Return the (x, y) coordinate for the center point of the cell that contains the specified text.  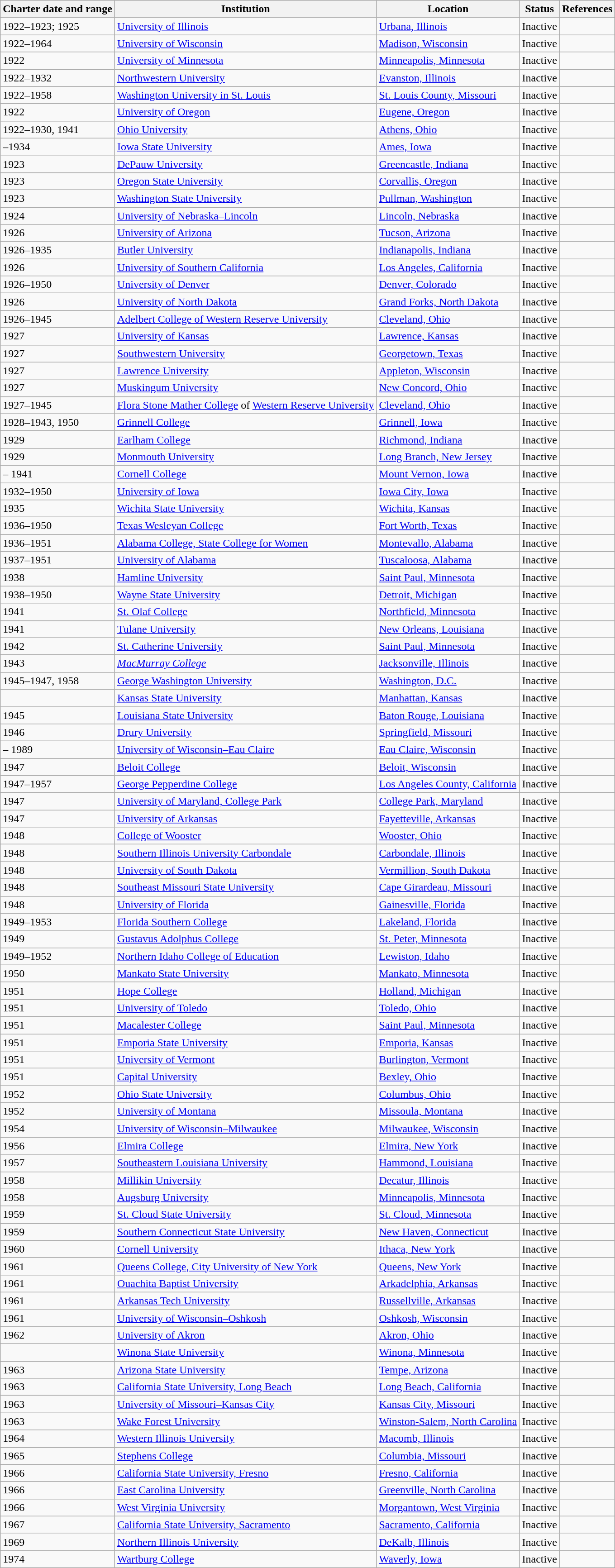
University of Alabama (245, 560)
Flora Stone Mather College of Western Reserve University (245, 405)
Columbia, Missouri (448, 1456)
University of Oregon (245, 112)
Macomb, Illinois (448, 1439)
1932–1950 (58, 491)
1922–1964 (58, 43)
1926–1935 (58, 250)
Oregon State University (245, 181)
Gustavus Adolphus College (245, 939)
Sacramento, California (448, 1525)
Iowa City, Iowa (448, 491)
1936–1951 (58, 543)
1926–1945 (58, 319)
Springfield, Missouri (448, 732)
Greencastle, Indiana (448, 164)
Winona State University (245, 1353)
Evanston, Illinois (448, 78)
1964 (58, 1439)
Kansas City, Missouri (448, 1404)
Lincoln, Nebraska (448, 216)
Holland, Michigan (448, 991)
New Orleans, Louisiana (448, 629)
Fayetteville, Arkansas (448, 819)
Charter date and range (58, 9)
University of Montana (245, 1111)
Winona, Minnesota (448, 1353)
Adelbert College of Western Reserve University (245, 319)
1945 (58, 715)
Emporia State University (245, 1042)
St. Cloud, Minnesota (448, 1215)
George Washington University (245, 681)
Grinnell, Iowa (448, 422)
Russellville, Arkansas (448, 1301)
Earlham College (245, 439)
Mount Vernon, Iowa (448, 474)
University of Southern California (245, 267)
Hamline University (245, 577)
Pullman, Washington (448, 198)
California State University, Sacramento (245, 1525)
Richmond, Indiana (448, 439)
Washington University in St. Louis (245, 95)
Drury University (245, 732)
California State University, Long Beach (245, 1387)
Tuscaloosa, Alabama (448, 560)
Beloit, Wisconsin (448, 767)
Eau Claire, Wisconsin (448, 749)
University of Wisconsin–Eau Claire (245, 749)
Tucson, Arizona (448, 233)
Vermillion, South Dakota (448, 870)
University of Wisconsin–Oshkosh (245, 1318)
Louisiana State University (245, 715)
Queens College, City University of New York (245, 1266)
1967 (58, 1525)
Denver, Colorado (448, 285)
1947–1957 (58, 784)
Milwaukee, Wisconsin (448, 1129)
Northwestern University (245, 78)
Southern Connecticut State University (245, 1232)
Urbana, Illinois (448, 26)
Los Angeles County, California (448, 784)
Toledo, Ohio (448, 1008)
Hammond, Louisiana (448, 1163)
Texas Wesleyan College (245, 526)
Greenville, North Carolina (448, 1490)
Ohio State University (245, 1094)
– 1989 (58, 749)
West Virginia University (245, 1507)
New Concord, Ohio (448, 388)
1942 (58, 646)
Western Illinois University (245, 1439)
Wartburg College (245, 1559)
1935 (58, 509)
1937–1951 (58, 560)
Wooster, Ohio (448, 836)
Butler University (245, 250)
University of Iowa (245, 491)
Georgetown, Texas (448, 353)
University of Nebraska–Lincoln (245, 216)
1949–1953 (58, 922)
Long Branch, New Jersey (448, 457)
St. Olaf College (245, 612)
Southeastern Louisiana University (245, 1163)
St. Catherine University (245, 646)
Florida Southern College (245, 922)
University of Missouri–Kansas City (245, 1404)
Oshkosh, Wisconsin (448, 1318)
University of Denver (245, 285)
Elmira, New York (448, 1146)
1965 (58, 1456)
1957 (58, 1163)
Washington State University (245, 198)
Indianapolis, Indiana (448, 250)
Mankato State University (245, 973)
Ames, Iowa (448, 147)
George Pepperdine College (245, 784)
Gainesville, Florida (448, 905)
Augsburg University (245, 1197)
Millikin University (245, 1180)
Cornell University (245, 1249)
Beloit College (245, 767)
1922–1932 (58, 78)
Status (539, 9)
Arizona State University (245, 1370)
MacMurray College (245, 663)
Northfield, Minnesota (448, 612)
1928–1943, 1950 (58, 422)
Wichita, Kansas (448, 509)
Madison, Wisconsin (448, 43)
University of South Dakota (245, 870)
Grinnell College (245, 422)
Los Angeles, California (448, 267)
St. Louis County, Missouri (448, 95)
St. Cloud State University (245, 1215)
Missoula, Montana (448, 1111)
Monmouth University (245, 457)
Decatur, Illinois (448, 1180)
Arkansas Tech University (245, 1301)
University of Arizona (245, 233)
Long Beach, California (448, 1387)
Carbondale, Illinois (448, 853)
1938–1950 (58, 595)
Fresno, California (448, 1473)
New Haven, Connecticut (448, 1232)
Southwestern University (245, 353)
Wayne State University (245, 595)
1936–1950 (58, 526)
Akron, Ohio (448, 1335)
1922–1930, 1941 (58, 129)
College Park, Maryland (448, 801)
– 1941 (58, 474)
Jacksonville, Illinois (448, 663)
Ouachita Baptist University (245, 1283)
Arkadelphia, Arkansas (448, 1283)
1956 (58, 1146)
Emporia, Kansas (448, 1042)
University of Toledo (245, 1008)
Capital University (245, 1077)
Northern Illinois University (245, 1542)
1969 (58, 1542)
Appleton, Wisconsin (448, 371)
Muskingum University (245, 388)
University of Wisconsin (245, 43)
–1934 (58, 147)
Burlington, Vermont (448, 1060)
Lawrence University (245, 371)
University of Minnesota (245, 61)
Stephens College (245, 1456)
1922–1958 (58, 95)
Columbus, Ohio (448, 1094)
Winston-Salem, North Carolina (448, 1421)
University of Florida (245, 905)
Bexley, Ohio (448, 1077)
Wichita State University (245, 509)
Iowa State University (245, 147)
Corvallis, Oregon (448, 181)
1945–1947, 1958 (58, 681)
University of Maryland, College Park (245, 801)
Washington, D.C. (448, 681)
Lawrence, Kansas (448, 336)
1950 (58, 973)
Queens, New York (448, 1266)
University of Akron (245, 1335)
Location (448, 9)
Elmira College (245, 1146)
1924 (58, 216)
Macalester College (245, 1025)
Institution (245, 9)
Montevallo, Alabama (448, 543)
Hope College (245, 991)
Ithaca, New York (448, 1249)
Tempe, Arizona (448, 1370)
Manhattan, Kansas (448, 698)
Lewiston, Idaho (448, 956)
Kansas State University (245, 698)
1949–1952 (58, 956)
Lakeland, Florida (448, 922)
Tulane University (245, 629)
Wake Forest University (245, 1421)
Alabama College, State College for Women (245, 543)
Morgantown, West Virginia (448, 1507)
Cornell College (245, 474)
Detroit, Michigan (448, 595)
DePauw University (245, 164)
1962 (58, 1335)
Athens, Ohio (448, 129)
Mankato, Minnesota (448, 973)
1954 (58, 1129)
Southern Illinois University Carbondale (245, 853)
1922–1923; 1925 (58, 26)
1943 (58, 663)
St. Peter, Minnesota (448, 939)
Southeast Missouri State University (245, 887)
1974 (58, 1559)
Grand Forks, North Dakota (448, 302)
1960 (58, 1249)
University of Vermont (245, 1060)
University of Wisconsin–Milwaukee (245, 1129)
1938 (58, 577)
University of Kansas (245, 336)
References (587, 9)
Fort Worth, Texas (448, 526)
1926–1950 (58, 285)
University of North Dakota (245, 302)
University of Illinois (245, 26)
Northern Idaho College of Education (245, 956)
Cape Girardeau, Missouri (448, 887)
Baton Rouge, Louisiana (448, 715)
1927–1945 (58, 405)
California State University, Fresno (245, 1473)
DeKalb, Illinois (448, 1542)
College of Wooster (245, 836)
Waverly, Iowa (448, 1559)
Eugene, Oregon (448, 112)
Ohio University (245, 129)
East Carolina University (245, 1490)
University of Arkansas (245, 819)
1946 (58, 732)
1949 (58, 939)
